Find where the given text appears and provide that cell's center as (x, y) coordinate. 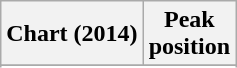
Chart (2014) (72, 34)
Peakposition (189, 34)
